From the cell containing the given text, extract its center point as (x, y) coordinate. 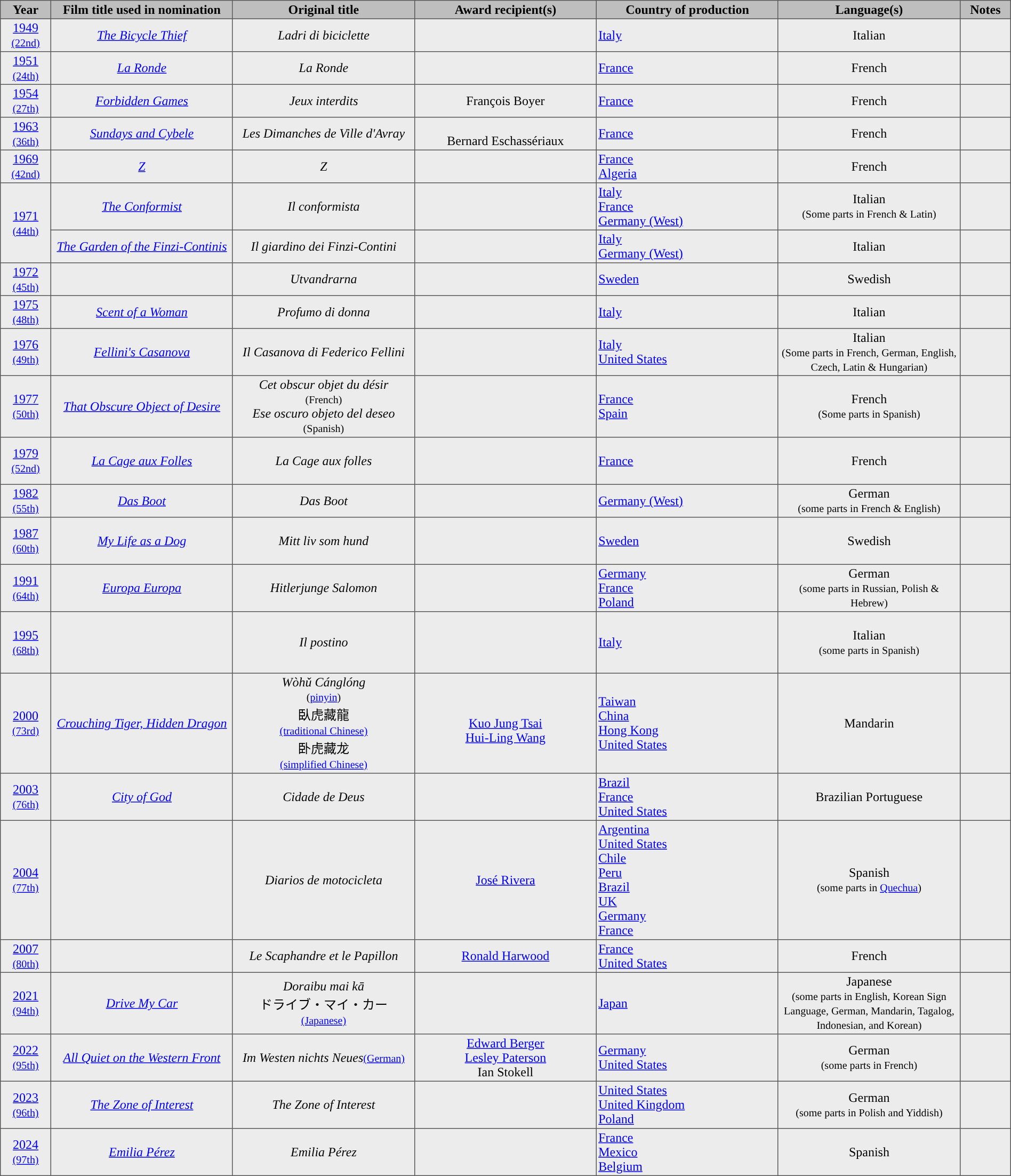
La Cage aux Folles (142, 461)
José Rivera (505, 880)
Profumo di donna (323, 312)
Argentina United States Chile Peru Brazil UK Germany France (687, 880)
2007(80th) (26, 956)
Cidade de Deus (323, 797)
1977(50th) (26, 406)
Taiwan China Hong Kong United States (687, 723)
1995(68th) (26, 643)
Kuo Jung TsaiHui-Ling Wang (505, 723)
Scent of a Woman (142, 312)
The Garden of the Finzi-Continis (142, 246)
Forbidden Games (142, 101)
Award recipient(s) (505, 10)
France Algeria (687, 166)
Original title (323, 10)
Italy United States (687, 352)
1979(52nd) (26, 461)
Spanish(some parts in Quechua) (869, 880)
City of God (142, 797)
Sundays and Cybele (142, 134)
Wòhǔ Cánglóng(pinyin)臥虎藏龍(traditional Chinese)卧虎藏龙(simplified Chinese) (323, 723)
Italian(Some parts in French & Latin) (869, 206)
2024(97th) (26, 1152)
German (some parts in French) (869, 1058)
Italy Germany (West) (687, 246)
2023(96th) (26, 1105)
The Conformist (142, 206)
Brazilian Portuguese (869, 797)
My Life as a Dog (142, 541)
Country of production (687, 10)
Europa Europa (142, 588)
French(Some parts in Spanish) (869, 406)
Les Dimanches de Ville d'Avray (323, 134)
Doraibu mai kāドライブ・マイ・カー(Japanese) (323, 1003)
Jeux interdits (323, 101)
Italy France Germany (West) (687, 206)
That Obscure Object of Desire (142, 406)
2003(76th) (26, 797)
France Mexico Belgium (687, 1152)
1972(45th) (26, 279)
1954(27th) (26, 101)
Hitlerjunge Salomon (323, 588)
Il giardino dei Finzi-Contini (323, 246)
1951(24th) (26, 68)
German(some parts in French & English) (869, 501)
François Boyer (505, 101)
1987(60th) (26, 541)
Il postino (323, 643)
Fellini's Casanova (142, 352)
Cet obscur objet du désir(French)Ese oscuro objeto del deseo(Spanish) (323, 406)
1969(42nd) (26, 166)
La Cage aux folles (323, 461)
All Quiet on the Western Front (142, 1058)
Film title used in nomination (142, 10)
Germany France Poland (687, 588)
Mitt liv som hund (323, 541)
Il conformista (323, 206)
2000(73rd) (26, 723)
1949(22nd) (26, 35)
Language(s) (869, 10)
German (some parts in Polish and Yiddish) (869, 1105)
Notes (985, 10)
France Spain (687, 406)
Japan (687, 1003)
Brazil France United States (687, 797)
Italian(Some parts in French, German, English, Czech, Latin & Hungarian) (869, 352)
Year (26, 10)
2004(77th) (26, 880)
Crouching Tiger, Hidden Dragon (142, 723)
Mandarin (869, 723)
Diarios de motocicleta (323, 880)
German(some parts in Russian, Polish & Hebrew) (869, 588)
Utvandrarna (323, 279)
Drive My Car (142, 1003)
Il Casanova di Federico Fellini (323, 352)
1982(55th) (26, 501)
1991(64th) (26, 588)
Italian(some parts in Spanish) (869, 643)
Ladri di biciclette (323, 35)
1971(44th) (26, 223)
1975(48th) (26, 312)
2022(95th) (26, 1058)
Japanese (some parts in English, Korean Sign Language, German, Mandarin, Tagalog, Indonesian, and Korean) (869, 1003)
1976(49th) (26, 352)
Edward BergerLesley PatersonIan Stokell (505, 1058)
Ronald Harwood (505, 956)
Im Westen nichts Neues(German) (323, 1058)
Spanish (869, 1152)
France United States (687, 956)
Bernard Eschassériaux (505, 134)
Germany (West) (687, 501)
1963(36th) (26, 134)
Le Scaphandre et le Papillon (323, 956)
2021(94th) (26, 1003)
Germany United States (687, 1058)
United States United Kingdom Poland (687, 1105)
The Bicycle Thief (142, 35)
